Identify which cell holds the provided text, then report its [x, y] central coordinate. 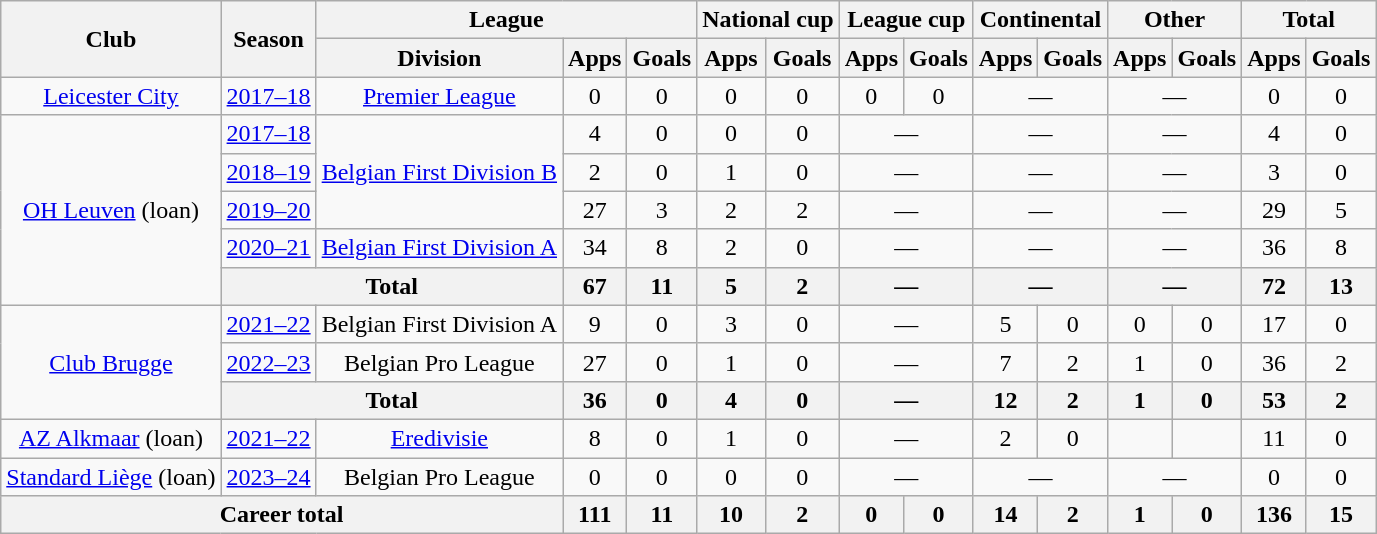
2023–24 [268, 477]
2019–20 [268, 210]
League [506, 20]
12 [1005, 400]
34 [595, 248]
13 [1341, 286]
Season [268, 39]
53 [1274, 400]
Club Brugge [111, 362]
2018–19 [268, 172]
OH Leuven (loan) [111, 210]
29 [1274, 210]
14 [1005, 515]
Eredivisie [439, 438]
9 [595, 324]
Division [439, 58]
AZ Alkmaar (loan) [111, 438]
7 [1005, 362]
Other [1175, 20]
Standard Liège (loan) [111, 477]
Belgian First Division B [439, 172]
League cup [906, 20]
10 [731, 515]
National cup [768, 20]
Leicester City [111, 96]
72 [1274, 286]
Club [111, 39]
111 [595, 515]
17 [1274, 324]
2020–21 [268, 248]
Career total [282, 515]
136 [1274, 515]
67 [595, 286]
2022–23 [268, 362]
Continental [1040, 20]
Premier League [439, 96]
15 [1341, 515]
